Locate the cell with the specified text and output its (x, y) center coordinate. 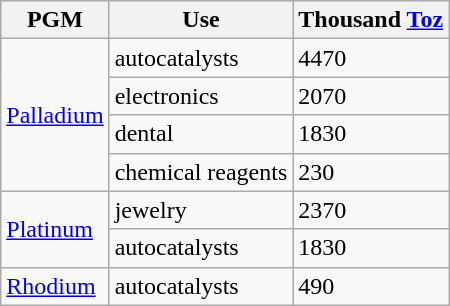
4470 (371, 58)
Thousand Toz (371, 20)
Palladium (55, 115)
PGM (55, 20)
230 (371, 172)
jewelry (201, 210)
dental (201, 134)
Rhodium (55, 286)
2370 (371, 210)
2070 (371, 96)
electronics (201, 96)
chemical reagents (201, 172)
Use (201, 20)
490 (371, 286)
Platinum (55, 229)
